Provide the [x, y] coordinate of the cell's center where the given text is located.  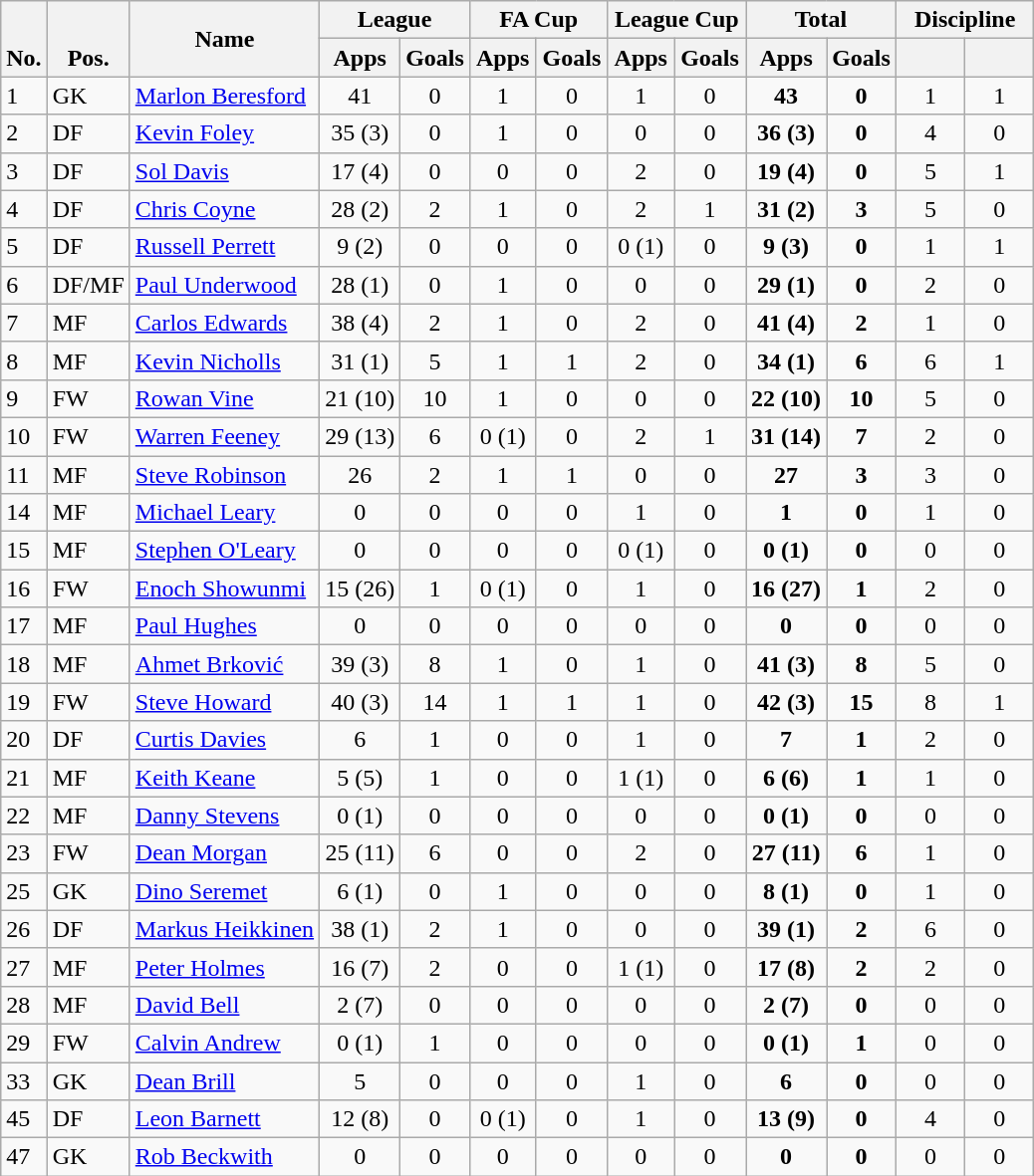
11 [24, 475]
9 (3) [787, 247]
15 (26) [361, 588]
22 [24, 816]
43 [787, 96]
Carlos Edwards [224, 323]
Warren Feeney [224, 436]
Paul Underwood [224, 285]
45 [24, 1119]
Danny Stevens [224, 816]
Discipline [964, 20]
38 (1) [361, 929]
29 (13) [361, 436]
31 (2) [787, 209]
Paul Hughes [224, 626]
28 (2) [361, 209]
31 (1) [361, 360]
29 [24, 1043]
9 [24, 398]
Chris Coyne [224, 209]
12 (8) [361, 1119]
Peter Holmes [224, 967]
Marlon Beresford [224, 96]
Steve Howard [224, 702]
8 (1) [787, 891]
31 (14) [787, 436]
Steve Robinson [224, 475]
35 (3) [361, 133]
Kevin Nicholls [224, 360]
16 (27) [787, 588]
25 (11) [361, 853]
League Cup [677, 20]
20 [24, 740]
17 (4) [361, 171]
17 [24, 626]
41 [361, 96]
Rowan Vine [224, 398]
16 (7) [361, 967]
21 [24, 778]
Ahmet Brković [224, 664]
Leon Barnett [224, 1119]
Dean Brill [224, 1080]
Stephen O'Leary [224, 551]
Keith Keane [224, 778]
21 (10) [361, 398]
16 [24, 588]
28 [24, 1005]
19 (4) [787, 171]
27 (11) [787, 853]
Calvin Andrew [224, 1043]
Enoch Showunmi [224, 588]
David Bell [224, 1005]
47 [24, 1157]
Name [224, 39]
22 (10) [787, 398]
Michael Leary [224, 513]
Total [821, 20]
42 (3) [787, 702]
38 (4) [361, 323]
Markus Heikkinen [224, 929]
18 [24, 664]
6 (6) [787, 778]
6 (1) [361, 891]
Dino Seremet [224, 891]
Dean Morgan [224, 853]
39 (3) [361, 664]
41 (4) [787, 323]
9 (2) [361, 247]
FA Cup [538, 20]
25 [24, 891]
29 (1) [787, 285]
League [394, 20]
Pos. [88, 39]
33 [24, 1080]
17 (8) [787, 967]
Rob Beckwith [224, 1157]
13 (9) [787, 1119]
19 [24, 702]
23 [24, 853]
No. [24, 39]
Sol Davis [224, 171]
39 (1) [787, 929]
34 (1) [787, 360]
28 (1) [361, 285]
41 (3) [787, 664]
Kevin Foley [224, 133]
36 (3) [787, 133]
5 (5) [361, 778]
Curtis Davies [224, 740]
Russell Perrett [224, 247]
40 (3) [361, 702]
DF/MF [88, 285]
